Locate the cell with the specified text and output its (x, y) center coordinate. 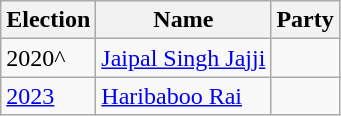
2020^ (48, 58)
Jaipal Singh Jajji (184, 58)
Election (48, 20)
2023 (48, 96)
Party (305, 20)
Haribaboo Rai (184, 96)
Name (184, 20)
